Locate the cell with the specified text and output its (X, Y) center coordinate. 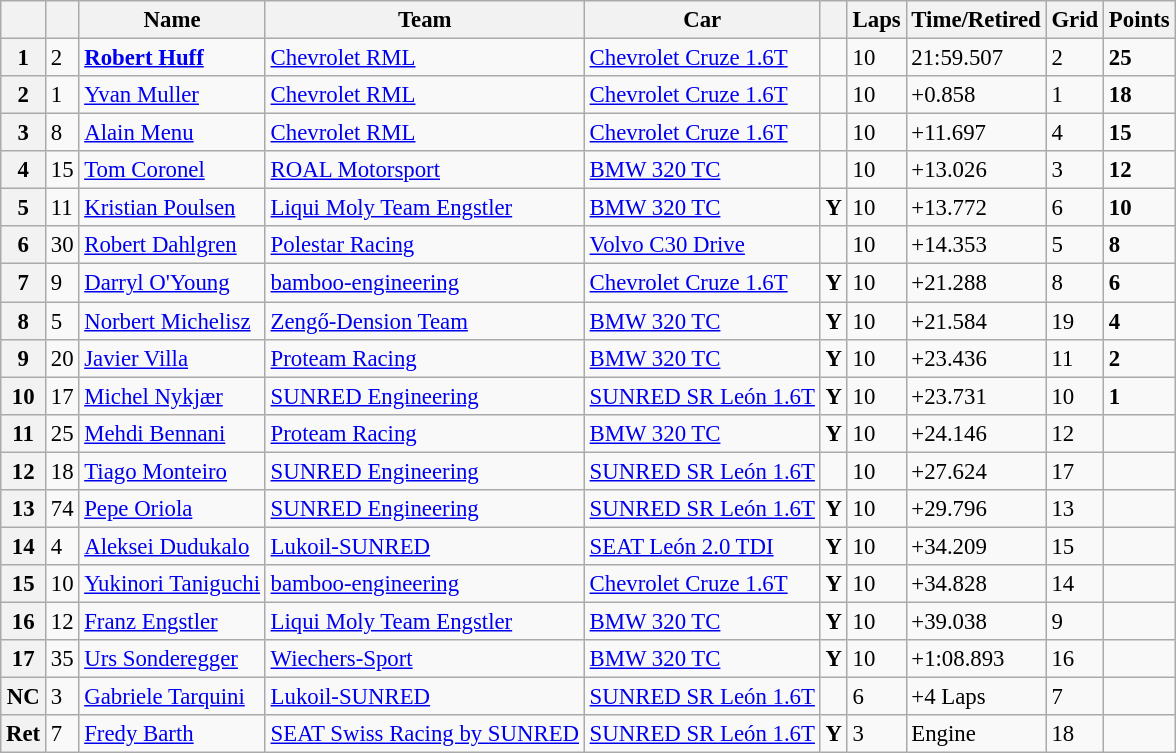
+1:08.893 (976, 659)
Yukinori Taniguchi (172, 584)
Grid (1074, 20)
+23.436 (976, 358)
Alain Menu (172, 133)
+23.731 (976, 396)
Franz Engstler (172, 621)
NC (24, 697)
+11.697 (976, 133)
+14.353 (976, 245)
SEAT Swiss Racing by SUNRED (424, 734)
30 (62, 245)
+24.146 (976, 433)
+39.038 (976, 621)
Zengő-Dension Team (424, 321)
Team (424, 20)
Points (1140, 20)
Engine (976, 734)
+29.796 (976, 509)
Ret (24, 734)
+4 Laps (976, 697)
+21.288 (976, 283)
Wiechers-Sport (424, 659)
Darryl O'Young (172, 283)
Tiago Monteiro (172, 471)
Volvo C30 Drive (702, 245)
Time/Retired (976, 20)
Pepe Oriola (172, 509)
35 (62, 659)
Robert Dahlgren (172, 245)
Laps (876, 20)
Aleksei Dudukalo (172, 546)
20 (62, 358)
74 (62, 509)
Tom Coronel (172, 170)
+21.584 (976, 321)
Fredy Barth (172, 734)
+0.858 (976, 95)
19 (1074, 321)
ROAL Motorsport (424, 170)
Urs Sonderegger (172, 659)
21:59.507 (976, 58)
Robert Huff (172, 58)
Mehdi Bennani (172, 433)
Gabriele Tarquini (172, 697)
Norbert Michelisz (172, 321)
Polestar Racing (424, 245)
+13.026 (976, 170)
Javier Villa (172, 358)
Kristian Poulsen (172, 208)
+27.624 (976, 471)
Name (172, 20)
SEAT León 2.0 TDI (702, 546)
+34.828 (976, 584)
+34.209 (976, 546)
Car (702, 20)
Michel Nykjær (172, 396)
+13.772 (976, 208)
Yvan Muller (172, 95)
